Locate the cell with the specified text and output its [x, y] center coordinate. 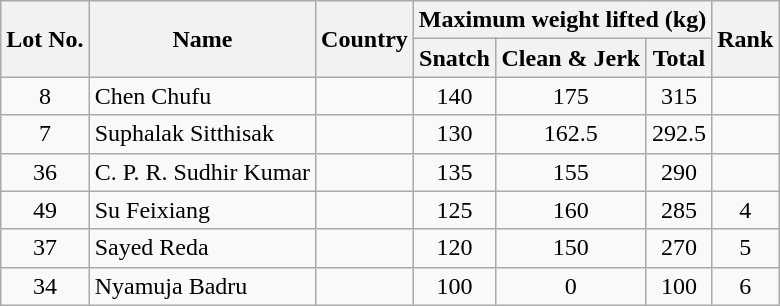
Su Feixiang [202, 210]
270 [678, 248]
Lot No. [45, 39]
Sayed Reda [202, 248]
Rank [746, 39]
Maximum weight lifted (kg) [562, 20]
Country [365, 39]
5 [746, 248]
Snatch [454, 58]
Suphalak Sitthisak [202, 134]
175 [572, 96]
37 [45, 248]
292.5 [678, 134]
155 [572, 172]
315 [678, 96]
140 [454, 96]
120 [454, 248]
8 [45, 96]
6 [746, 286]
135 [454, 172]
0 [572, 286]
Clean & Jerk [572, 58]
130 [454, 134]
Nyamuja Badru [202, 286]
125 [454, 210]
Name [202, 39]
Total [678, 58]
150 [572, 248]
7 [45, 134]
285 [678, 210]
162.5 [572, 134]
C. P. R. Sudhir Kumar [202, 172]
160 [572, 210]
36 [45, 172]
49 [45, 210]
290 [678, 172]
34 [45, 286]
4 [746, 210]
Chen Chufu [202, 96]
